For the text-containing cell, return its midpoint in [X, Y] coordinate format. 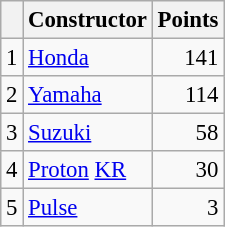
114 [188, 95]
141 [188, 58]
1 [12, 58]
Points [188, 20]
30 [188, 170]
5 [12, 208]
Suzuki [88, 133]
2 [12, 95]
Yamaha [88, 95]
Honda [88, 58]
4 [12, 170]
Proton KR [88, 170]
Pulse [88, 208]
Constructor [88, 20]
58 [188, 133]
